Search for the cell housing the specified text and yield its [X, Y] center coordinate. 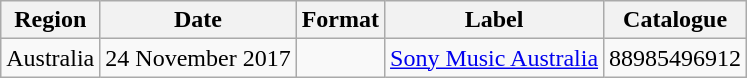
Format [340, 20]
Label [494, 20]
88985496912 [676, 58]
Catalogue [676, 20]
Region [50, 20]
24 November 2017 [198, 58]
Australia [50, 58]
Date [198, 20]
Sony Music Australia [494, 58]
